Scan for the cell matching the given text and deliver its (x, y) coordinate at center. 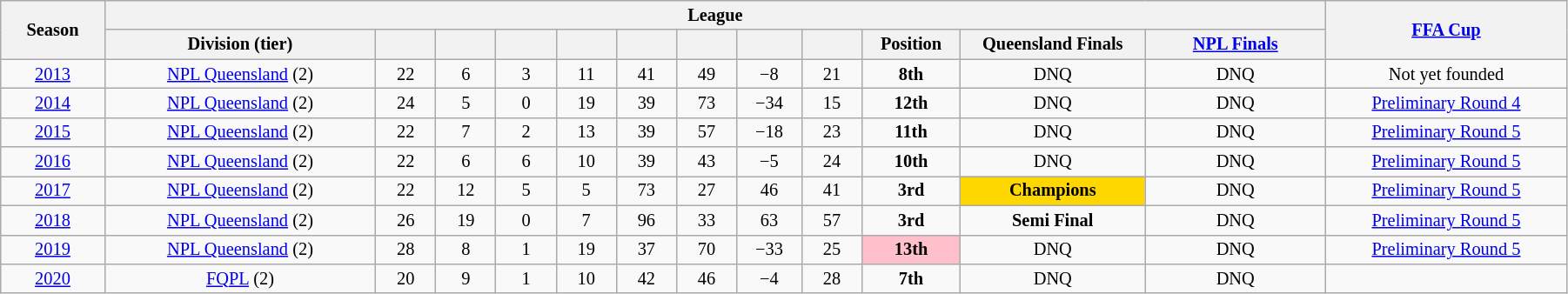
Position (910, 44)
13th (910, 250)
2014 (53, 103)
2017 (53, 190)
63 (769, 220)
96 (646, 220)
NPL Finals (1236, 44)
Not yet founded (1446, 74)
2013 (53, 74)
20 (405, 278)
Preliminary Round 4 (1446, 103)
2015 (53, 132)
42 (646, 278)
37 (646, 250)
−34 (769, 103)
9 (466, 278)
26 (405, 220)
−5 (769, 162)
49 (707, 74)
11 (586, 74)
43 (707, 162)
League (715, 15)
15 (832, 103)
Queensland Finals (1053, 44)
−4 (769, 278)
21 (832, 74)
23 (832, 132)
2 (526, 132)
27 (707, 190)
7th (910, 278)
13 (586, 132)
2018 (53, 220)
12th (910, 103)
70 (707, 250)
Semi Final (1053, 220)
−18 (769, 132)
3 (526, 74)
−33 (769, 250)
10th (910, 162)
FFA Cup (1446, 30)
Season (53, 30)
Champions (1053, 190)
2016 (53, 162)
33 (707, 220)
11th (910, 132)
2020 (53, 278)
−8 (769, 74)
2019 (53, 250)
12 (466, 190)
8 (466, 250)
8th (910, 74)
FQPL (2) (240, 278)
25 (832, 250)
Division (tier) (240, 44)
